Locate the cell with the specified text and output its [x, y] center coordinate. 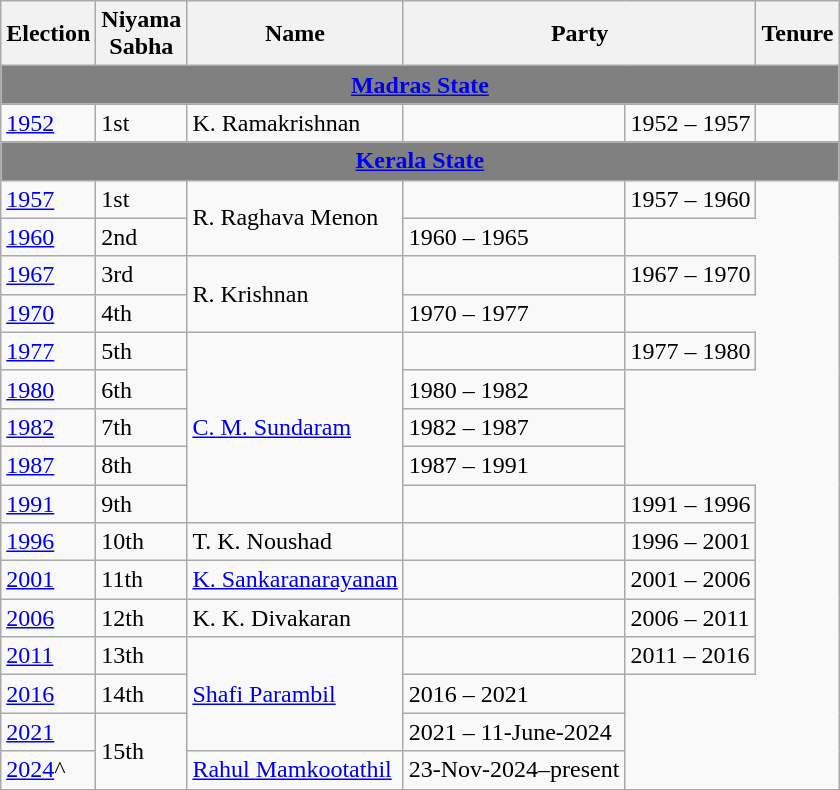
4th [142, 313]
1977 [48, 351]
Rahul Mamkootathil [295, 770]
11th [142, 580]
12th [142, 618]
1952 [48, 123]
15th [142, 751]
1977 – 1980 [690, 351]
2001 – 2006 [690, 580]
K. Sankaranarayanan [295, 580]
13th [142, 656]
1987 [48, 465]
8th [142, 465]
10th [142, 542]
R. Raghava Menon [295, 218]
1960 – 1965 [514, 237]
K. Ramakrishnan [295, 123]
1982 – 1987 [514, 427]
1996 [48, 542]
7th [142, 427]
2001 [48, 580]
2021 [48, 732]
C. M. Sundaram [295, 427]
1967 [48, 275]
1970 [48, 313]
2016 [48, 694]
1980 – 1982 [514, 389]
2016 – 2021 [514, 694]
1982 [48, 427]
2011 [48, 656]
1967 – 1970 [690, 275]
Election [48, 34]
Madras State [420, 85]
2021 – 11-June-2024 [514, 732]
5th [142, 351]
NiyamaSabha [142, 34]
1970 – 1977 [514, 313]
1952 – 1957 [690, 123]
14th [142, 694]
1987 – 1991 [514, 465]
23-Nov-2024–present [514, 770]
Kerala State [420, 161]
Shafi Parambil [295, 694]
1991 – 1996 [690, 503]
9th [142, 503]
Tenure [798, 34]
K. K. Divakaran [295, 618]
Name [295, 34]
6th [142, 389]
2011 – 2016 [690, 656]
2006 – 2011 [690, 618]
1980 [48, 389]
1996 – 2001 [690, 542]
1960 [48, 237]
2nd [142, 237]
R. Krishnan [295, 294]
T. K. Noushad [295, 542]
1957 – 1960 [690, 199]
3rd [142, 275]
1957 [48, 199]
1991 [48, 503]
2006 [48, 618]
Party [580, 34]
2024^ [48, 770]
